Identify which cell holds the provided text, then report its [x, y] central coordinate. 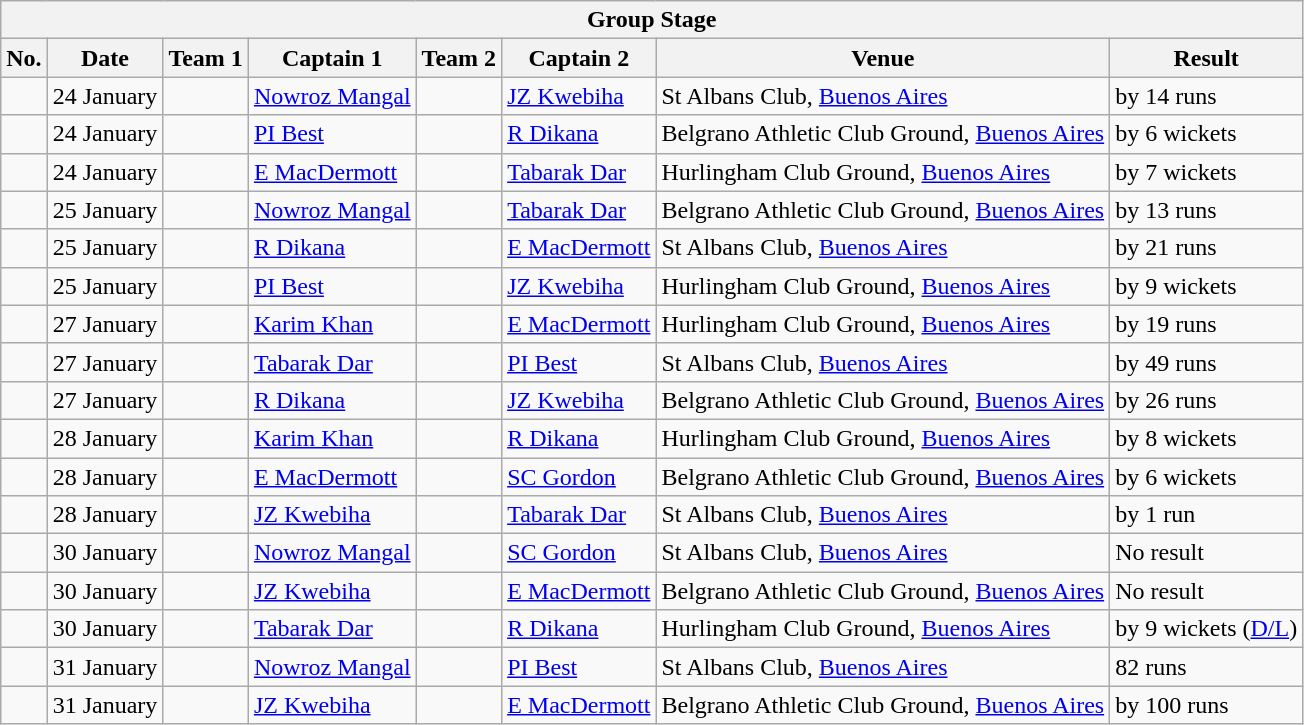
Captain 2 [579, 58]
by 21 runs [1206, 248]
Result [1206, 58]
by 26 runs [1206, 400]
by 49 runs [1206, 362]
by 100 runs [1206, 705]
by 14 runs [1206, 96]
by 7 wickets [1206, 172]
Team 1 [206, 58]
Group Stage [652, 20]
by 9 wickets (D/L) [1206, 629]
by 1 run [1206, 515]
by 13 runs [1206, 210]
82 runs [1206, 667]
Venue [883, 58]
by 19 runs [1206, 324]
Captain 1 [332, 58]
No. [24, 58]
by 9 wickets [1206, 286]
by 8 wickets [1206, 438]
Team 2 [459, 58]
Date [105, 58]
